Identify which cell holds the provided text, then report its [x, y] central coordinate. 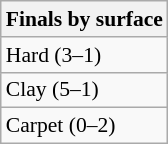
Finals by surface [84, 19]
Carpet (0–2) [84, 126]
Clay (5–1) [84, 90]
Hard (3–1) [84, 55]
